Determine the [x, y] coordinate at the center of the cell enclosing the given text.  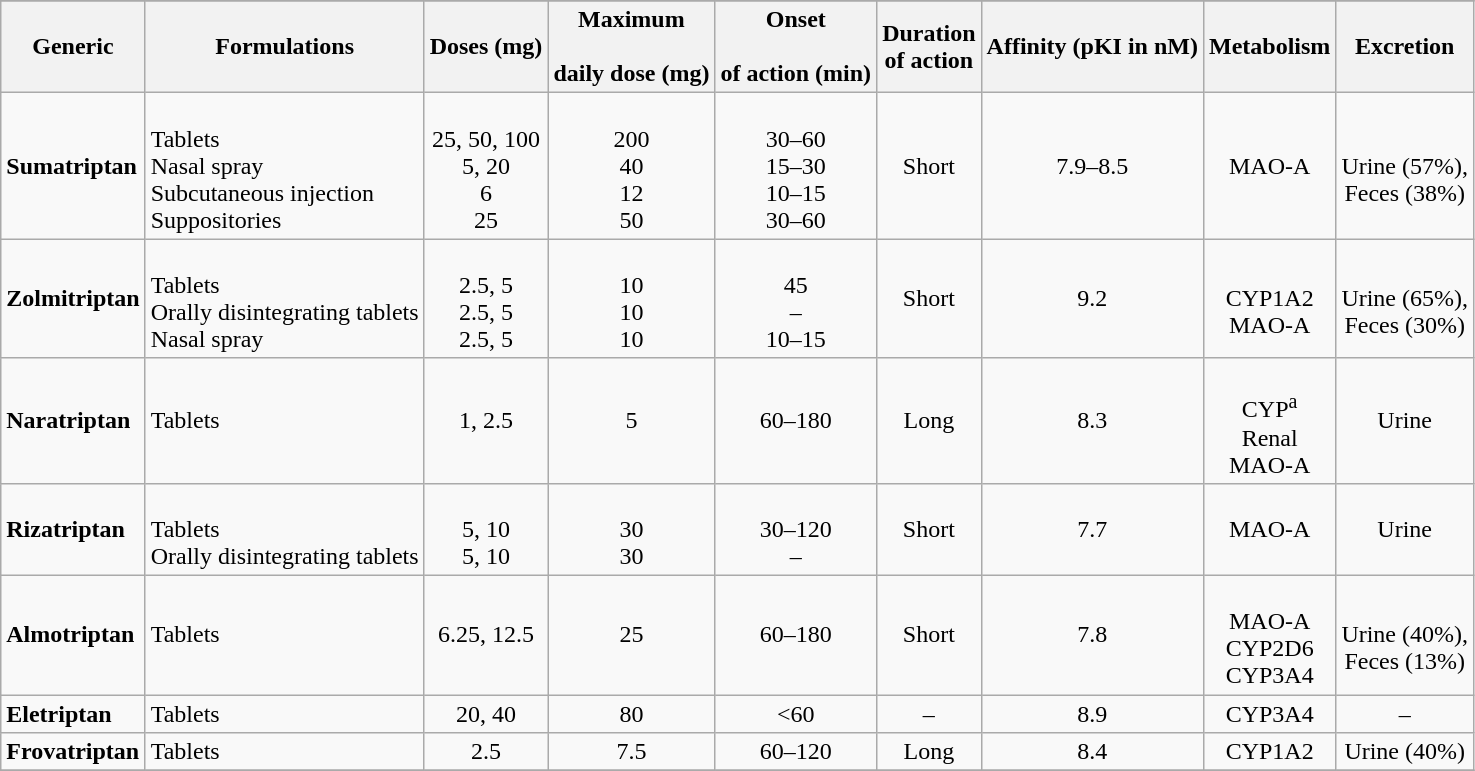
Metabolism [1269, 47]
5 [632, 421]
25 [632, 636]
CYP3A4 [1269, 714]
Zolmitriptan [73, 298]
Affinity (pKI in nM) [1092, 47]
200 40 12 50 [632, 166]
80 [632, 714]
Durationof action [929, 47]
Maximumdaily dose (mg) [632, 47]
Doses (mg) [486, 47]
Urine (65%), Feces (30%) [1405, 298]
Tablets Orally disintegrating tablets [284, 529]
Excretion [1405, 47]
Almotriptan [73, 636]
20, 40 [486, 714]
CYPa Renal MAO-A [1269, 421]
Formulations [284, 47]
Sumatriptan [73, 166]
Urine (57%), Feces (38%) [1405, 166]
8.4 [1092, 752]
Eletriptan [73, 714]
1, 2.5 [486, 421]
6.25, 12.5 [486, 636]
30–120 – [796, 529]
Frovatriptan [73, 752]
7.9–8.5 [1092, 166]
45 – 10–15 [796, 298]
7.8 [1092, 636]
Generic [73, 47]
Tablets Orally disintegrating tablets Nasal spray [284, 298]
7.5 [632, 752]
5, 10 5, 10 [486, 529]
7.7 [1092, 529]
CYP1A2 MAO-A [1269, 298]
Onset of action (min) [796, 47]
Naratriptan [73, 421]
30 30 [632, 529]
Urine (40%) [1405, 752]
Urine (40%), Feces (13%) [1405, 636]
MAO-A CYP2D6 CYP3A4 [1269, 636]
<60 [796, 714]
30–60 15–30 10–15 30–60 [796, 166]
60–120 [796, 752]
8.9 [1092, 714]
Tablets Nasal spray Subcutaneous injection Suppositories [284, 166]
2.5, 5 2.5, 5 2.5, 5 [486, 298]
8.3 [1092, 421]
25, 50, 100 5, 20 6 25 [486, 166]
10 10 10 [632, 298]
9.2 [1092, 298]
Rizatriptan [73, 529]
2.5 [486, 752]
CYP1A2 [1269, 752]
